Scan for the cell matching the given text and deliver its (X, Y) coordinate at center. 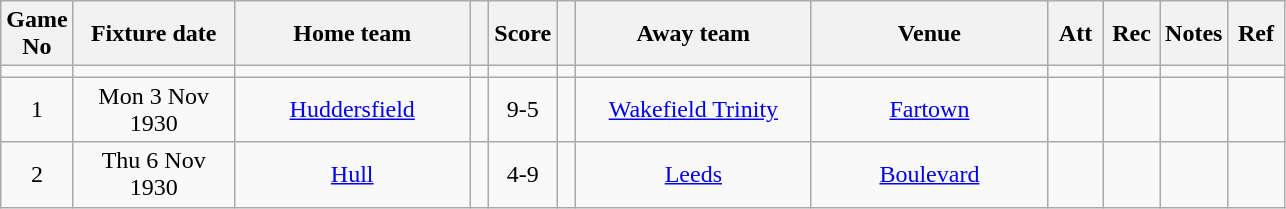
Mon 3 Nov 1930 (154, 110)
Boulevard (929, 174)
Ref (1256, 34)
9-5 (523, 110)
Fartown (929, 110)
Away team (693, 34)
Att (1075, 34)
Thu 6 Nov 1930 (154, 174)
Rec (1132, 34)
Wakefield Trinity (693, 110)
Game No (37, 34)
Huddersfield (352, 110)
1 (37, 110)
Venue (929, 34)
4-9 (523, 174)
Home team (352, 34)
Notes (1194, 34)
2 (37, 174)
Hull (352, 174)
Fixture date (154, 34)
Leeds (693, 174)
Score (523, 34)
